Pinpoint the cell where the given text exists, returning its (X, Y) midpoint coordinate. 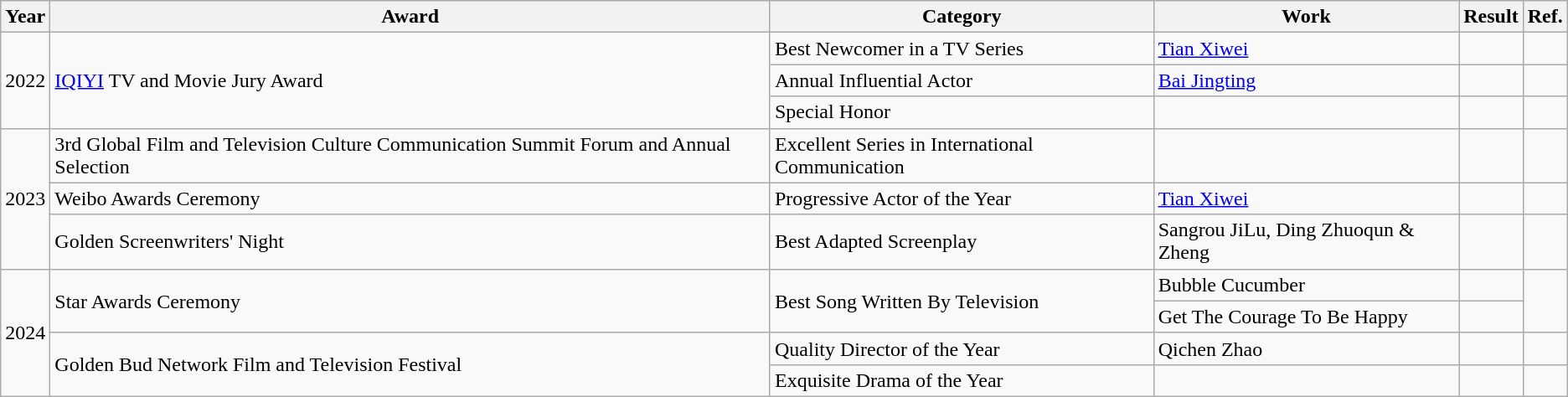
Work (1307, 17)
Result (1491, 17)
Award (410, 17)
Year (25, 17)
2024 (25, 333)
Sangrou JiLu, Ding Zhuoqun & Zheng (1307, 241)
2023 (25, 198)
Best Song Written By Television (962, 301)
Qichen Zhao (1307, 348)
Progressive Actor of the Year (962, 198)
Golden Bud Network Film and Television Festival (410, 364)
Bai Jingting (1307, 80)
Excellent Series in International Communication (962, 156)
Bubble Cucumber (1307, 285)
Best Newcomer in a TV Series (962, 49)
Ref. (1545, 17)
Quality Director of the Year (962, 348)
Best Adapted Screenplay (962, 241)
Golden Screenwriters' Night (410, 241)
Annual Influential Actor (962, 80)
2022 (25, 80)
Category (962, 17)
Weibo Awards Ceremony (410, 198)
3rd Global Film and Television Culture Communication Summit Forum and Annual Selection (410, 156)
IQIYI TV and Movie Jury Award (410, 80)
Get The Courage To Be Happy (1307, 317)
Special Honor (962, 112)
Exquisite Drama of the Year (962, 380)
Star Awards Ceremony (410, 301)
